From the cell containing the given text, extract its center point as (x, y) coordinate. 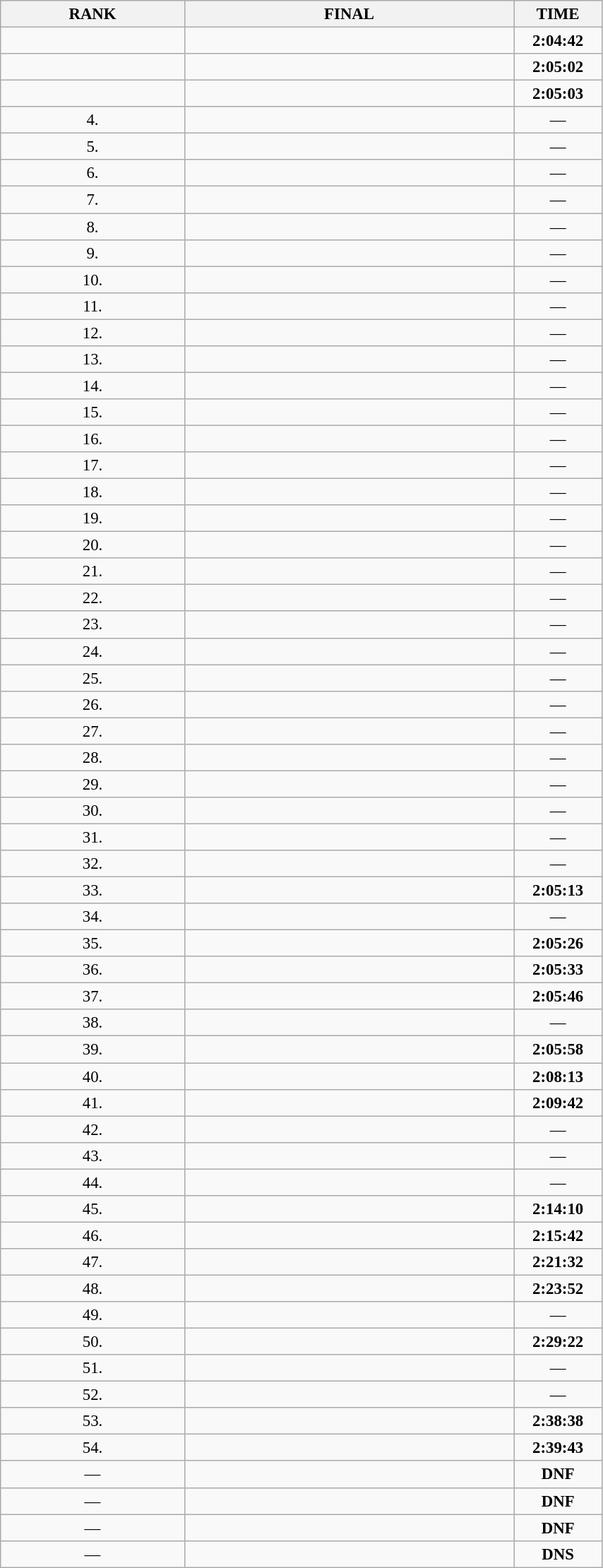
2:05:13 (558, 891)
27. (93, 731)
2:05:03 (558, 94)
17. (93, 465)
2:39:43 (558, 1448)
10. (93, 280)
37. (93, 997)
2:09:42 (558, 1103)
26. (93, 704)
42. (93, 1129)
29. (93, 784)
7. (93, 200)
6. (93, 173)
33. (93, 891)
13. (93, 360)
41. (93, 1103)
RANK (93, 14)
15. (93, 412)
9. (93, 253)
38. (93, 1023)
49. (93, 1315)
20. (93, 545)
36. (93, 970)
2:04:42 (558, 41)
22. (93, 598)
2:05:58 (558, 1050)
DNS (558, 1554)
2:23:52 (558, 1288)
4. (93, 120)
51. (93, 1368)
53. (93, 1421)
43. (93, 1156)
54. (93, 1448)
2:05:33 (558, 970)
25. (93, 678)
2:08:13 (558, 1076)
19. (93, 518)
2:38:38 (558, 1421)
2:21:32 (558, 1262)
52. (93, 1395)
5. (93, 147)
40. (93, 1076)
30. (93, 811)
2:15:42 (558, 1235)
45. (93, 1209)
8. (93, 227)
50. (93, 1342)
48. (93, 1288)
14. (93, 386)
23. (93, 625)
2:05:02 (558, 67)
32. (93, 864)
47. (93, 1262)
21. (93, 571)
2:29:22 (558, 1342)
TIME (558, 14)
44. (93, 1182)
35. (93, 944)
FINAL (349, 14)
28. (93, 758)
18. (93, 492)
16. (93, 439)
39. (93, 1050)
2:14:10 (558, 1209)
46. (93, 1235)
12. (93, 333)
2:05:46 (558, 997)
11. (93, 306)
31. (93, 837)
24. (93, 651)
2:05:26 (558, 944)
34. (93, 917)
